Detect which cell encompasses the target text, then output its [x, y] center coordinate. 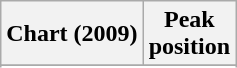
Peakposition [189, 34]
Chart (2009) [72, 34]
